Scan for the cell matching the given text and deliver its (x, y) coordinate at center. 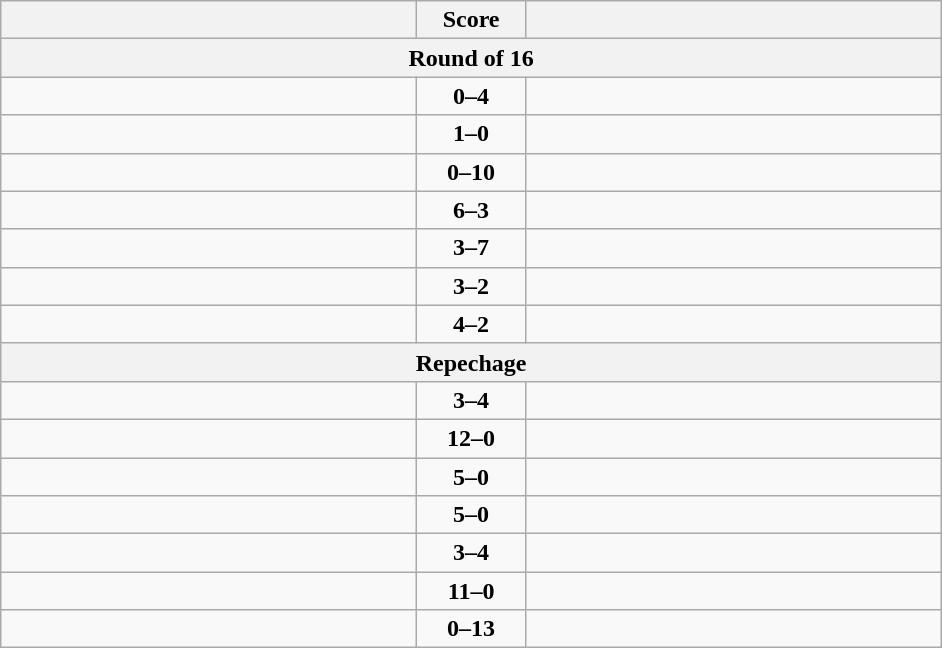
12–0 (472, 438)
11–0 (472, 591)
0–4 (472, 96)
Round of 16 (472, 58)
1–0 (472, 134)
Repechage (472, 362)
6–3 (472, 210)
Score (472, 20)
3–2 (472, 286)
3–7 (472, 248)
4–2 (472, 324)
0–13 (472, 629)
0–10 (472, 172)
